Pinpoint the cell where the given text exists, returning its (X, Y) midpoint coordinate. 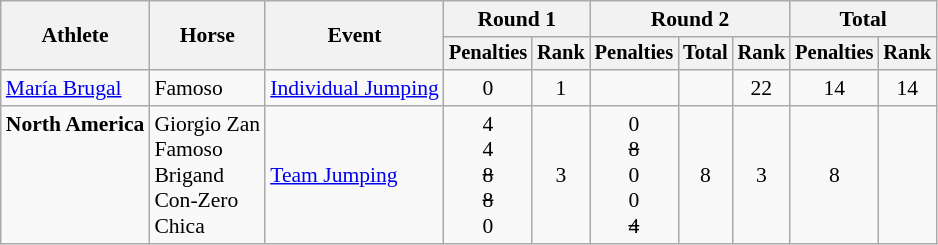
44880 (488, 175)
1 (561, 88)
Team Jumping (354, 175)
22 (762, 88)
Individual Jumping (354, 88)
Round 1 (517, 19)
Horse (207, 36)
08004 (634, 175)
Athlete (76, 36)
Round 2 (690, 19)
Famoso (207, 88)
Giorgio ZanFamosoBrigandCon-ZeroChica (207, 175)
North America (76, 175)
0 (488, 88)
María Brugal (76, 88)
Event (354, 36)
